Find where the given text appears and provide that cell's center as [X, Y] coordinate. 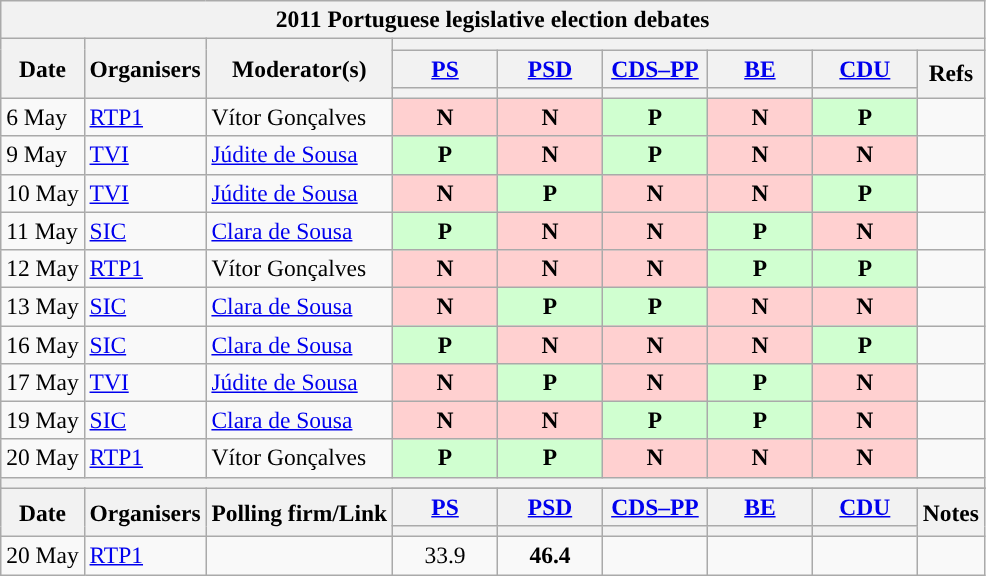
Moderator(s) [300, 68]
13 May [42, 306]
Polling firm/Link [300, 512]
19 May [42, 420]
Notes [950, 512]
Refs [950, 74]
10 May [42, 193]
12 May [42, 268]
17 May [42, 382]
2011 Portuguese legislative election debates [493, 19]
33.9 [446, 555]
9 May [42, 155]
46.4 [550, 555]
6 May [42, 117]
16 May [42, 344]
11 May [42, 231]
